Pinpoint the cell where the given text exists, returning its (X, Y) midpoint coordinate. 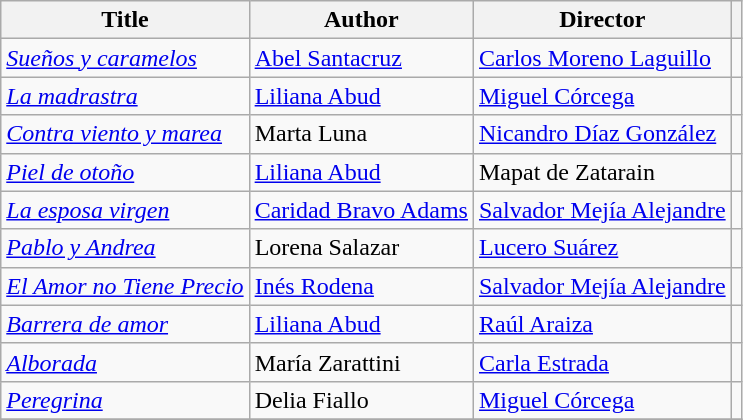
Pablo y Andrea (125, 248)
La madrastra (125, 96)
María Zarattini (361, 362)
Lucero Suárez (602, 248)
Director (602, 20)
Caridad Bravo Adams (361, 210)
Inés Rodena (361, 286)
La esposa virgen (125, 210)
Piel de otoño (125, 172)
Peregrina (125, 400)
Mapat de Zatarain (602, 172)
Delia Fiallo (361, 400)
Sueños y caramelos (125, 58)
Lorena Salazar (361, 248)
Marta Luna (361, 134)
Nicandro Díaz González (602, 134)
Carla Estrada (602, 362)
Contra viento y marea (125, 134)
Abel Santacruz (361, 58)
Barrera de amor (125, 324)
El Amor no Tiene Precio (125, 286)
Author (361, 20)
Title (125, 20)
Alborada (125, 362)
Raúl Araiza (602, 324)
Carlos Moreno Laguillo (602, 58)
